For the text-containing cell, return its midpoint in [X, Y] coordinate format. 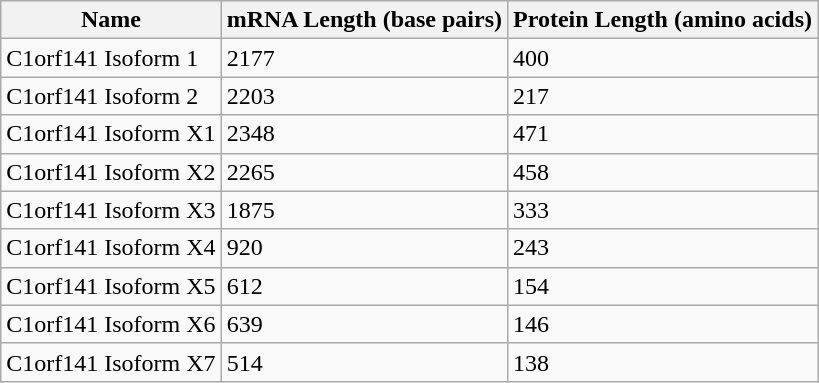
514 [364, 362]
C1orf141 Isoform 1 [111, 58]
C1orf141 Isoform 2 [111, 96]
243 [663, 248]
2177 [364, 58]
C1orf141 Isoform X2 [111, 172]
2203 [364, 96]
639 [364, 324]
146 [663, 324]
Name [111, 20]
217 [663, 96]
2265 [364, 172]
C1orf141 Isoform X1 [111, 134]
2348 [364, 134]
471 [663, 134]
458 [663, 172]
C1orf141 Isoform X6 [111, 324]
612 [364, 286]
1875 [364, 210]
920 [364, 248]
333 [663, 210]
mRNA Length (base pairs) [364, 20]
C1orf141 Isoform X4 [111, 248]
400 [663, 58]
138 [663, 362]
Protein Length (amino acids) [663, 20]
C1orf141 Isoform X7 [111, 362]
154 [663, 286]
C1orf141 Isoform X3 [111, 210]
C1orf141 Isoform X5 [111, 286]
